Capture the cell that displays the provided text and extract its (X, Y) central coordinate. 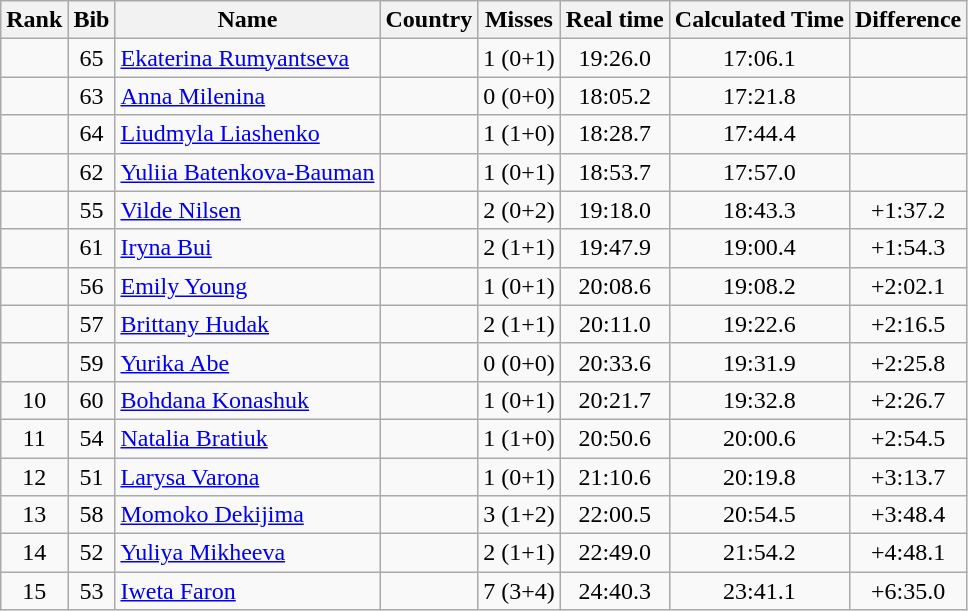
+2:54.5 (908, 438)
64 (92, 134)
18:28.7 (614, 134)
Calculated Time (759, 20)
Yuliia Batenkova-Bauman (248, 172)
54 (92, 438)
18:43.3 (759, 210)
11 (34, 438)
19:18.0 (614, 210)
61 (92, 248)
53 (92, 591)
7 (3+4) (520, 591)
Name (248, 20)
3 (1+2) (520, 515)
+4:48.1 (908, 553)
Ekaterina Rumyantseva (248, 58)
21:54.2 (759, 553)
20:54.5 (759, 515)
Natalia Bratiuk (248, 438)
20:00.6 (759, 438)
20:50.6 (614, 438)
Difference (908, 20)
17:57.0 (759, 172)
17:21.8 (759, 96)
Vilde Nilsen (248, 210)
20:33.6 (614, 362)
18:05.2 (614, 96)
Country (429, 20)
10 (34, 400)
Momoko Dekijima (248, 515)
60 (92, 400)
Liudmyla Liashenko (248, 134)
14 (34, 553)
22:49.0 (614, 553)
56 (92, 286)
Rank (34, 20)
Emily Young (248, 286)
13 (34, 515)
18:53.7 (614, 172)
Yuliya Mikheeva (248, 553)
15 (34, 591)
Larysa Varona (248, 477)
19:47.9 (614, 248)
+2:26.7 (908, 400)
51 (92, 477)
17:06.1 (759, 58)
+3:13.7 (908, 477)
20:21.7 (614, 400)
62 (92, 172)
Anna Milenina (248, 96)
19:00.4 (759, 248)
Iweta Faron (248, 591)
59 (92, 362)
19:31.9 (759, 362)
12 (34, 477)
+2:02.1 (908, 286)
Yurika Abe (248, 362)
+6:35.0 (908, 591)
58 (92, 515)
55 (92, 210)
Bib (92, 20)
2 (0+2) (520, 210)
Misses (520, 20)
63 (92, 96)
17:44.4 (759, 134)
19:32.8 (759, 400)
+2:25.8 (908, 362)
23:41.1 (759, 591)
65 (92, 58)
19:08.2 (759, 286)
20:19.8 (759, 477)
52 (92, 553)
24:40.3 (614, 591)
19:22.6 (759, 324)
Brittany Hudak (248, 324)
21:10.6 (614, 477)
+3:48.4 (908, 515)
20:11.0 (614, 324)
20:08.6 (614, 286)
57 (92, 324)
19:26.0 (614, 58)
+1:54.3 (908, 248)
Iryna Bui (248, 248)
22:00.5 (614, 515)
+2:16.5 (908, 324)
Real time (614, 20)
+1:37.2 (908, 210)
Bohdana Konashuk (248, 400)
